Detect which cell encompasses the target text, then output its [x, y] center coordinate. 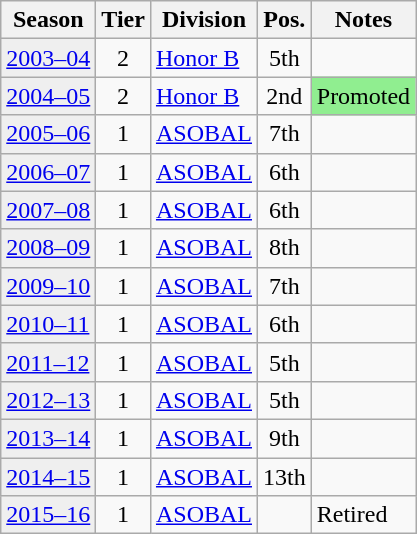
2015–16 [48, 515]
9th [285, 438]
13th [285, 477]
2004–05 [48, 96]
2011–12 [48, 362]
2014–15 [48, 477]
2013–14 [48, 438]
2006–07 [48, 172]
Retired [363, 515]
2nd [285, 96]
2008–09 [48, 248]
2007–08 [48, 210]
Notes [363, 20]
Pos. [285, 20]
2012–13 [48, 400]
2010–11 [48, 324]
Season [48, 20]
Promoted [363, 96]
Division [204, 20]
8th [285, 248]
Tier [124, 20]
2003–04 [48, 58]
2005–06 [48, 134]
2009–10 [48, 286]
